Search for the cell housing the specified text and yield its [x, y] center coordinate. 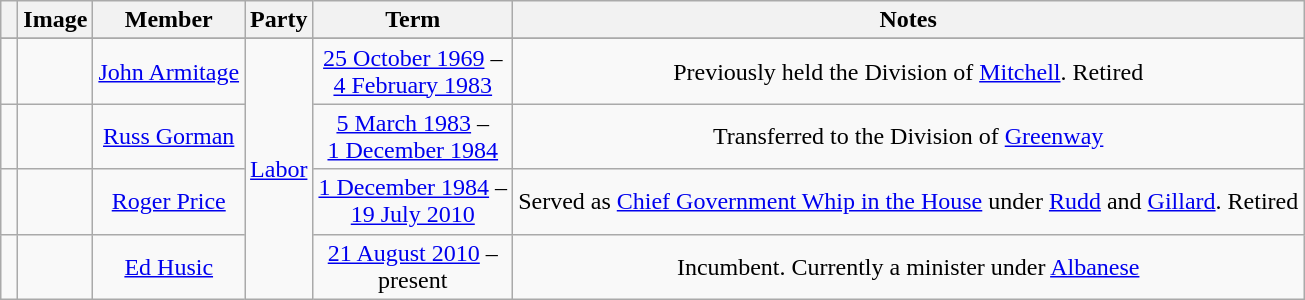
Labor [279, 169]
Ed Husic [169, 266]
Roger Price [169, 202]
Notes [908, 20]
Member [169, 20]
Russ Gorman [169, 136]
Term [413, 20]
5 March 1983 –1 December 1984 [413, 136]
Transferred to the Division of Greenway [908, 136]
Image [56, 20]
John Armitage [169, 72]
Served as Chief Government Whip in the House under Rudd and Gillard. Retired [908, 202]
Incumbent. Currently a minister under Albanese [908, 266]
Party [279, 20]
21 August 2010 –present [413, 266]
Previously held the Division of Mitchell. Retired [908, 72]
25 October 1969 –4 February 1983 [413, 72]
1 December 1984 –19 July 2010 [413, 202]
